Extract the [x, y] coordinate from the center of the cell holding the provided text.  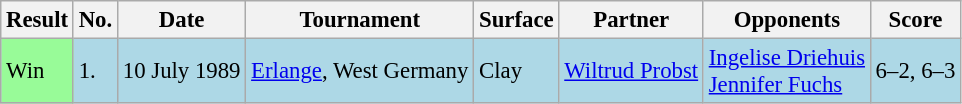
6–2, 6–3 [915, 72]
Erlange, West Germany [360, 72]
No. [95, 20]
Surface [516, 20]
Score [915, 20]
Tournament [360, 20]
Date [181, 20]
Win [38, 72]
Clay [516, 72]
Ingelise Driehuis Jennifer Fuchs [786, 72]
1. [95, 72]
Result [38, 20]
Opponents [786, 20]
Partner [631, 20]
Wiltrud Probst [631, 72]
10 July 1989 [181, 72]
